Find where the given text appears and provide that cell's center as [X, Y] coordinate. 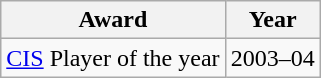
Award [113, 20]
CIS Player of the year [113, 58]
Year [272, 20]
2003–04 [272, 58]
